Determine the [X, Y] coordinate at the center of the cell enclosing the given text.  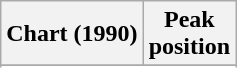
Peakposition [189, 34]
Chart (1990) [72, 34]
